Find where the given text appears and provide that cell's center as (x, y) coordinate. 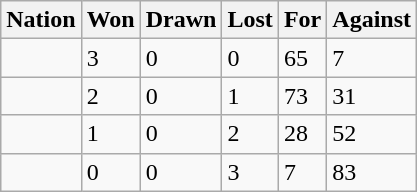
28 (302, 134)
83 (372, 172)
73 (302, 96)
Against (372, 20)
Lost (250, 20)
52 (372, 134)
65 (302, 58)
For (302, 20)
Nation (41, 20)
Won (110, 20)
31 (372, 96)
Drawn (181, 20)
